Capture the cell that displays the provided text and extract its (x, y) central coordinate. 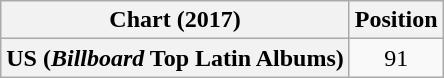
Chart (2017) (176, 20)
Position (396, 20)
US (Billboard Top Latin Albums) (176, 58)
91 (396, 58)
